Identify which cell holds the provided text, then report its [x, y] central coordinate. 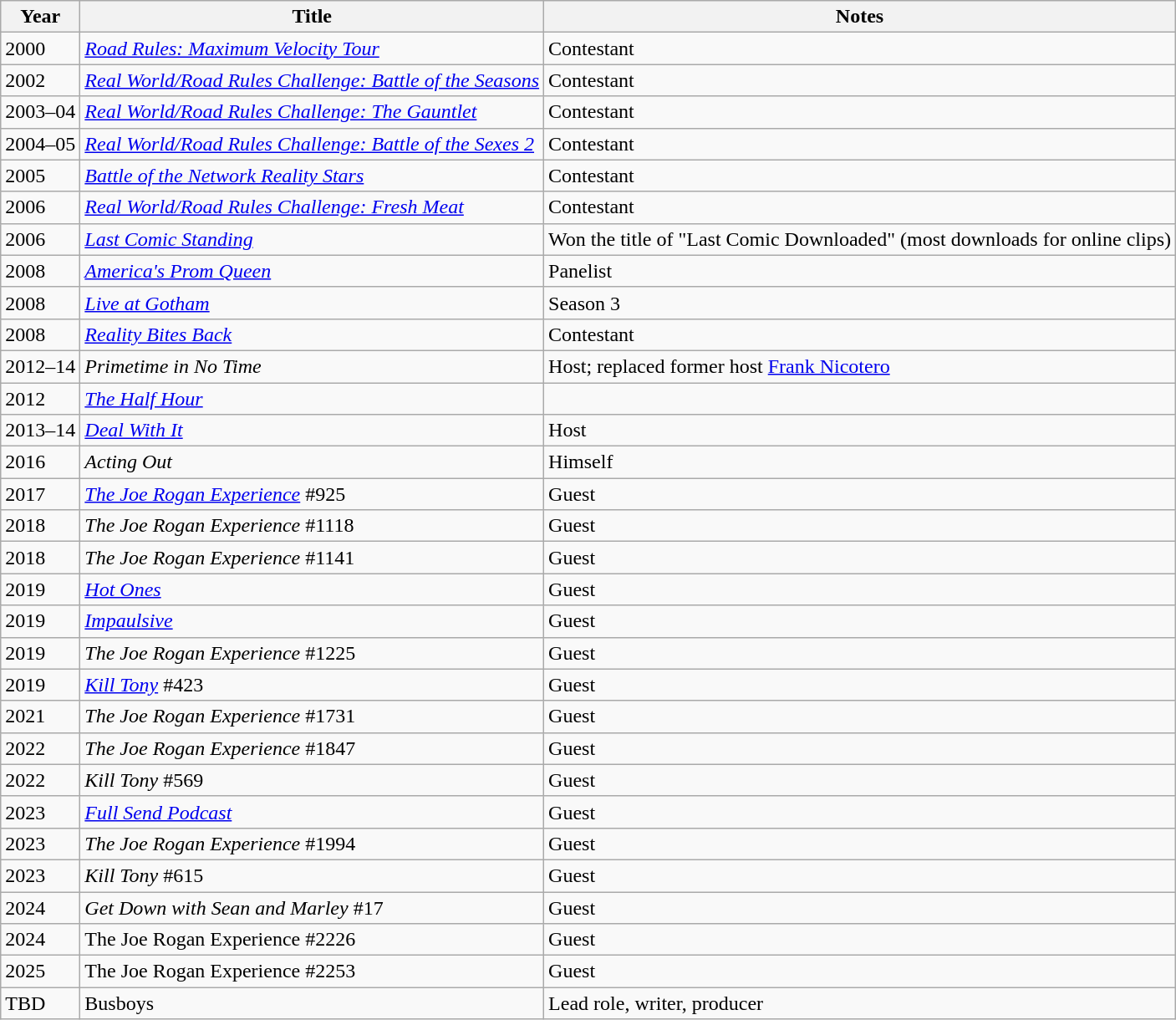
The Joe Rogan Experience #1994 [313, 844]
America's Prom Queen [313, 271]
Get Down with Sean and Marley #17 [313, 907]
2004–05 [40, 144]
Acting Out [313, 462]
Himself [860, 462]
2017 [40, 494]
Road Rules: Maximum Velocity Tour [313, 48]
The Joe Rogan Experience #1225 [313, 653]
Primetime in No Time [313, 366]
Kill Tony #615 [313, 875]
Kill Tony #423 [313, 685]
The Joe Rogan Experience #1141 [313, 558]
Panelist [860, 271]
Won the title of "Last Comic Downloaded" (most downloads for online clips) [860, 239]
Title [313, 17]
Host; replaced former host Frank Nicotero [860, 366]
Real World/Road Rules Challenge: The Gauntlet [313, 112]
2021 [40, 717]
2016 [40, 462]
Last Comic Standing [313, 239]
The Joe Rogan Experience #1118 [313, 526]
Battle of the Network Reality Stars [313, 176]
Real World/Road Rules Challenge: Battle of the Sexes 2 [313, 144]
The Joe Rogan Experience #925 [313, 494]
Busboys [313, 1003]
Notes [860, 17]
Real World/Road Rules Challenge: Fresh Meat [313, 207]
2000 [40, 48]
Deal With It [313, 431]
Kill Tony #569 [313, 780]
2002 [40, 80]
The Joe Rogan Experience #1847 [313, 748]
Hot Ones [313, 589]
The Half Hour [313, 399]
Host [860, 431]
The Joe Rogan Experience #1731 [313, 717]
The Joe Rogan Experience #2226 [313, 940]
Year [40, 17]
Lead role, writer, producer [860, 1003]
Full Send Podcast [313, 812]
2003–04 [40, 112]
2012–14 [40, 366]
Season 3 [860, 303]
Real World/Road Rules Challenge: Battle of the Seasons [313, 80]
TBD [40, 1003]
Reality Bites Back [313, 334]
2013–14 [40, 431]
Impaulsive [313, 621]
2005 [40, 176]
The Joe Rogan Experience #2253 [313, 972]
Live at Gotham [313, 303]
2012 [40, 399]
2025 [40, 972]
